Detect which cell encompasses the target text, then output its [x, y] center coordinate. 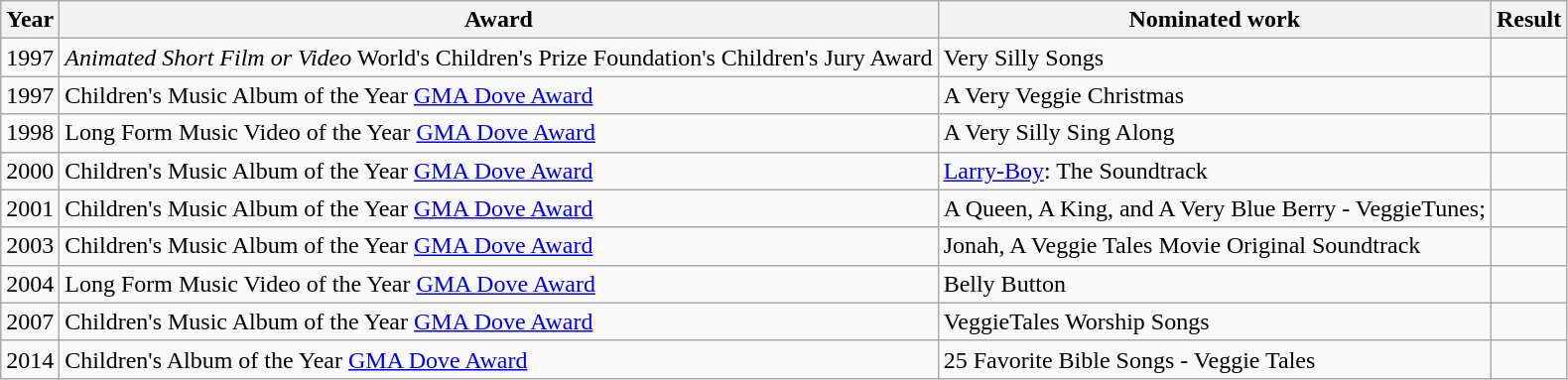
Award [498, 20]
Belly Button [1215, 284]
2003 [30, 246]
A Queen, A King, and A Very Blue Berry - VeggieTunes; [1215, 208]
2000 [30, 171]
Nominated work [1215, 20]
Year [30, 20]
1998 [30, 133]
Animated Short Film or Video World's Children's Prize Foundation's Children's Jury Award [498, 58]
Result [1528, 20]
Very Silly Songs [1215, 58]
Larry-Boy: The Soundtrack [1215, 171]
A Very Veggie Christmas [1215, 95]
2007 [30, 321]
2014 [30, 359]
2001 [30, 208]
A Very Silly Sing Along [1215, 133]
Jonah, A Veggie Tales Movie Original Soundtrack [1215, 246]
VeggieTales Worship Songs [1215, 321]
25 Favorite Bible Songs - Veggie Tales [1215, 359]
Children's Album of the Year GMA Dove Award [498, 359]
2004 [30, 284]
